Output the [x, y] coordinate of the center of the cell containing the given text.  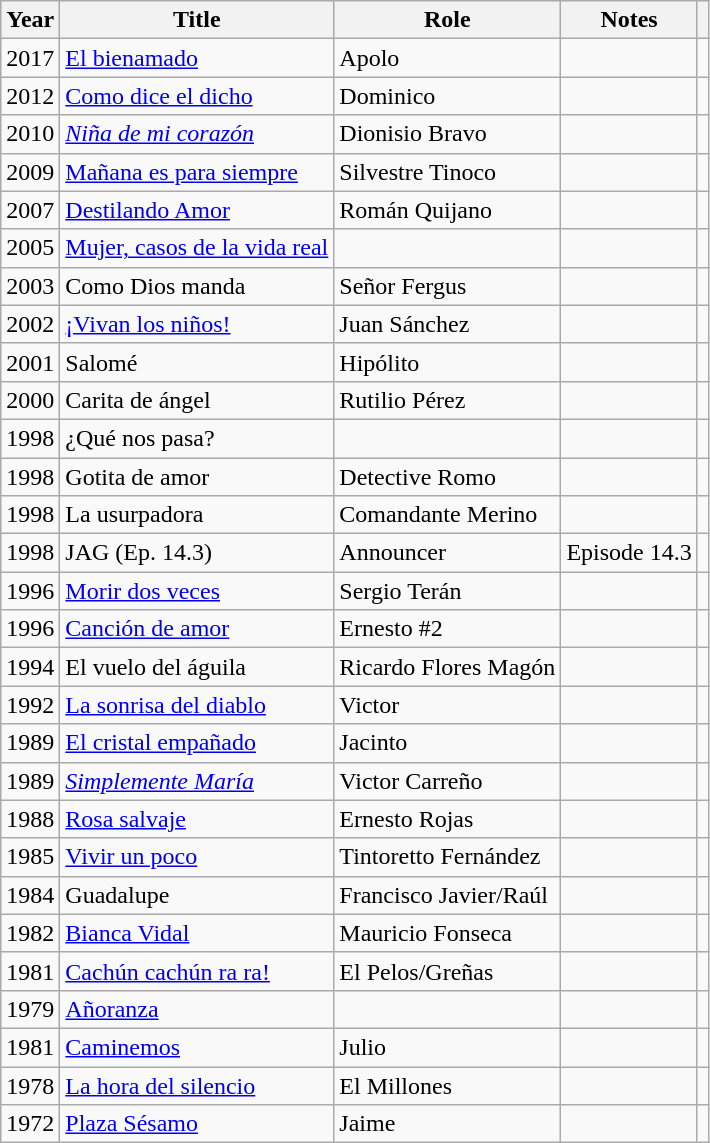
La usurpadora [197, 515]
El bienamado [197, 58]
Niña de mi corazón [197, 134]
Julio [448, 1047]
Victor [448, 705]
Morir dos veces [197, 591]
2005 [30, 248]
1979 [30, 1009]
Title [197, 20]
Señor Fergus [448, 286]
Canción de amor [197, 629]
Destilando Amor [197, 210]
1992 [30, 705]
Mañana es para siempre [197, 172]
Gotita de amor [197, 477]
Ernesto Rojas [448, 819]
Year [30, 20]
Detective Romo [448, 477]
El cristal empañado [197, 743]
1988 [30, 819]
2003 [30, 286]
Dominico [448, 96]
Hipólito [448, 362]
¡Vivan los niños! [197, 324]
2017 [30, 58]
Bianca Vidal [197, 933]
2002 [30, 324]
Carita de ángel [197, 400]
1985 [30, 857]
Juan Sánchez [448, 324]
Dionisio Bravo [448, 134]
Francisco Javier/Raúl [448, 895]
Jaime [448, 1124]
Simplemente María [197, 781]
Comandante Merino [448, 515]
Cachún cachún ra ra! [197, 971]
Role [448, 20]
1978 [30, 1085]
Apolo [448, 58]
1994 [30, 667]
Como Dios manda [197, 286]
2010 [30, 134]
Como dice el dicho [197, 96]
El vuelo del águila [197, 667]
2012 [30, 96]
Notes [629, 20]
Román Quijano [448, 210]
Jacinto [448, 743]
Añoranza [197, 1009]
Silvestre Tinoco [448, 172]
El Millones [448, 1085]
Victor Carreño [448, 781]
Announcer [448, 553]
Guadalupe [197, 895]
Rutilio Pérez [448, 400]
2009 [30, 172]
Episode 14.3 [629, 553]
2001 [30, 362]
Mauricio Fonseca [448, 933]
JAG (Ep. 14.3) [197, 553]
Ricardo Flores Magón [448, 667]
Sergio Terán [448, 591]
Salomé [197, 362]
Ernesto #2 [448, 629]
Plaza Sésamo [197, 1124]
¿Qué nos pasa? [197, 438]
Caminemos [197, 1047]
Mujer, casos de la vida real [197, 248]
Tintoretto Fernández [448, 857]
1982 [30, 933]
Vivir un poco [197, 857]
El Pelos/Greñas [448, 971]
Rosa salvaje [197, 819]
La hora del silencio [197, 1085]
2007 [30, 210]
2000 [30, 400]
1984 [30, 895]
La sonrisa del diablo [197, 705]
1972 [30, 1124]
